Pinpoint the cell where the given text exists, returning its [x, y] midpoint coordinate. 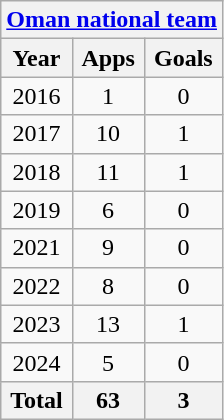
11 [108, 172]
Total [36, 400]
2019 [36, 210]
Goals [183, 58]
6 [108, 210]
2018 [36, 172]
2024 [36, 362]
2022 [36, 286]
2017 [36, 134]
Year [36, 58]
8 [108, 286]
3 [183, 400]
5 [108, 362]
9 [108, 248]
63 [108, 400]
2023 [36, 324]
Apps [108, 58]
Oman national team [112, 20]
2021 [36, 248]
2016 [36, 96]
13 [108, 324]
10 [108, 134]
